Capture the cell that displays the provided text and extract its (X, Y) central coordinate. 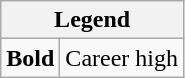
Legend (92, 20)
Career high (122, 58)
Bold (30, 58)
